From the cell containing the given text, extract its center point as (X, Y) coordinate. 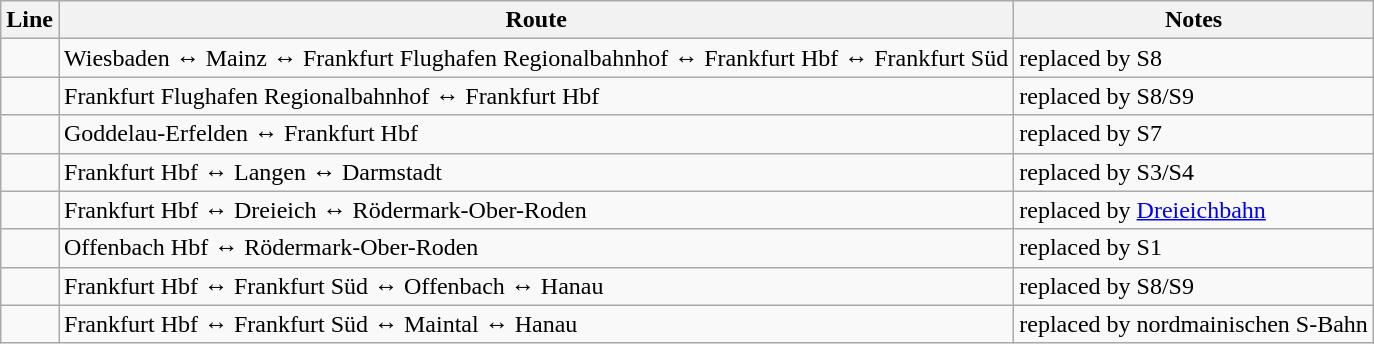
replaced by S8 (1194, 58)
Route (536, 20)
Frankfurt Hbf ↔ Dreieich ↔ Rödermark-Ober-Roden (536, 210)
Frankfurt Flughafen Regionalbahnhof ↔ Frankfurt Hbf (536, 96)
Wiesbaden ↔ Mainz ↔ Frankfurt Flughafen Regionalbahnhof ↔ Frankfurt Hbf ↔ Frankfurt Süd (536, 58)
replaced by Dreieichbahn (1194, 210)
replaced by S1 (1194, 248)
replaced by nordmainischen S-Bahn (1194, 324)
Offenbach Hbf ↔ Rödermark-Ober-Roden (536, 248)
Frankfurt Hbf ↔ Langen ↔ Darmstadt (536, 172)
replaced by S7 (1194, 134)
Frankfurt Hbf ↔ Frankfurt Süd ↔ Maintal ↔ Hanau (536, 324)
Notes (1194, 20)
Line (30, 20)
Goddelau-Erfelden ↔ Frankfurt Hbf (536, 134)
replaced by S3/S4 (1194, 172)
Frankfurt Hbf ↔ Frankfurt Süd ↔ Offenbach ↔ Hanau (536, 286)
